Determine the [X, Y] coordinate at the center of the cell enclosing the given text.  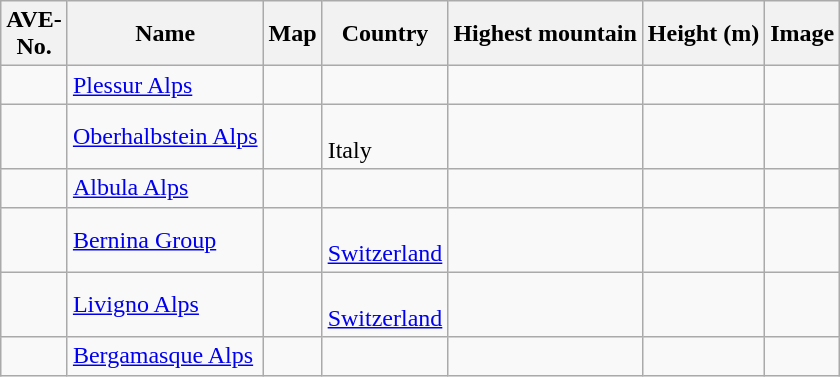
Bernina Group [165, 240]
Highest mountain [545, 34]
Oberhalbstein Alps [165, 136]
Map [292, 34]
Country [385, 34]
Image [802, 34]
Livigno Alps [165, 304]
Plessur Alps [165, 85]
Height (m) [703, 34]
Albula Alps [165, 188]
AVE-No. [34, 34]
Bergamasque Alps [165, 356]
Italy [385, 136]
Name [165, 34]
